Detect which cell encompasses the target text, then output its (X, Y) center coordinate. 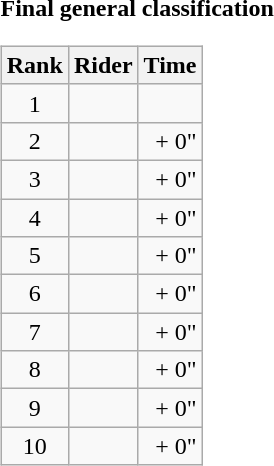
Rank (34, 65)
8 (34, 370)
Time (170, 65)
Rider (103, 65)
4 (34, 217)
6 (34, 294)
10 (34, 446)
7 (34, 332)
5 (34, 256)
2 (34, 141)
9 (34, 408)
1 (34, 103)
3 (34, 179)
